Capture the cell that displays the provided text and extract its [x, y] central coordinate. 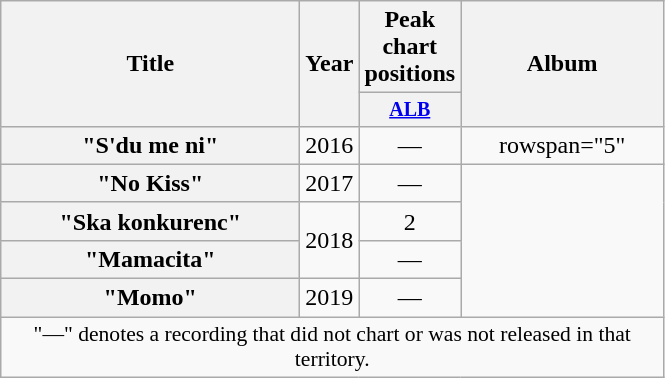
Year [330, 64]
"Momo" [150, 298]
Peakchartpositions [410, 47]
"No Kiss" [150, 183]
2019 [330, 298]
2 [410, 221]
rowspan="5" [562, 145]
Album [562, 64]
2018 [330, 240]
2017 [330, 183]
ALB [410, 110]
"Mamacita" [150, 259]
2016 [330, 145]
"Ska konkurenc" [150, 221]
"S'du me ni" [150, 145]
Title [150, 64]
"—" denotes a recording that did not chart or was not released in that territory. [332, 348]
